Determine the [X, Y] coordinate at the center of the cell enclosing the given text.  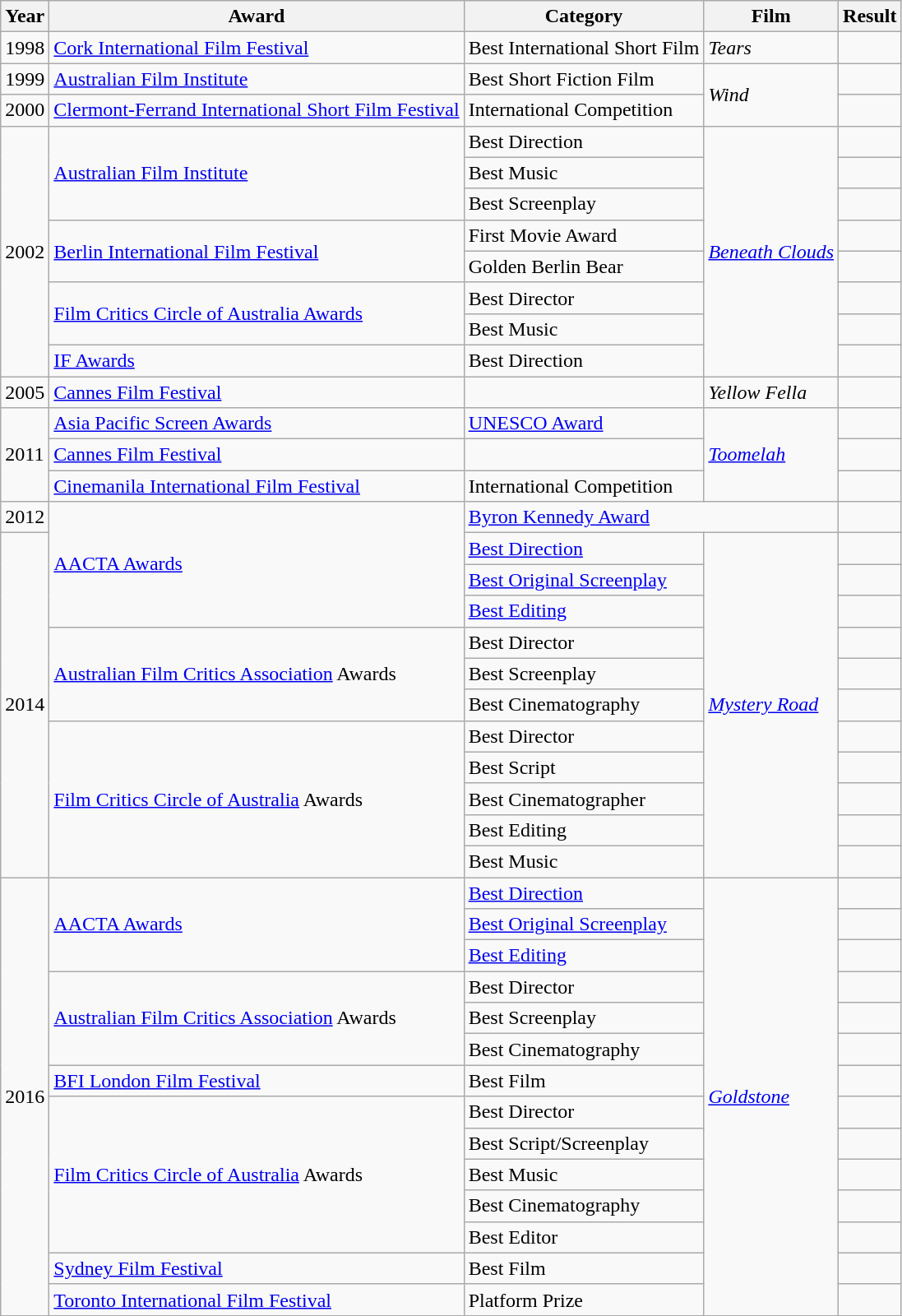
2005 [25, 392]
Best Script [584, 767]
Golden Berlin Bear [584, 266]
Category [584, 16]
Toomelah [771, 455]
Platform Prize [584, 1300]
Wind [771, 95]
2011 [25, 455]
2002 [25, 251]
2000 [25, 110]
Tears [771, 48]
Film [771, 16]
Result [870, 16]
1999 [25, 79]
Best Short Fiction Film [584, 79]
Beneath Clouds [771, 251]
Cinemanila International Film Festival [257, 486]
2012 [25, 517]
BFI London Film Festival [257, 1081]
Best Cinematographer [584, 799]
First Movie Award [584, 235]
Yellow Fella [771, 392]
Byron Kennedy Award [651, 517]
Sydney Film Festival [257, 1268]
Clermont-Ferrand International Short Film Festival [257, 110]
Best International Short Film [584, 48]
2016 [25, 1096]
Asia Pacific Screen Awards [257, 424]
Mystery Road [771, 706]
Toronto International Film Festival [257, 1300]
Best Editor [584, 1237]
Best Script/Screenplay [584, 1143]
Berlin International Film Festival [257, 251]
Award [257, 16]
2014 [25, 706]
Cork International Film Festival [257, 48]
IF Awards [257, 360]
1998 [25, 48]
UNESCO Award [584, 424]
Goldstone [771, 1096]
Year [25, 16]
